Output the [x, y] coordinate of the center of the cell containing the given text.  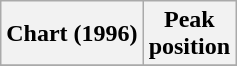
Peakposition [189, 34]
Chart (1996) [72, 34]
